Provide the [x, y] coordinate of the cell's center where the given text is located.  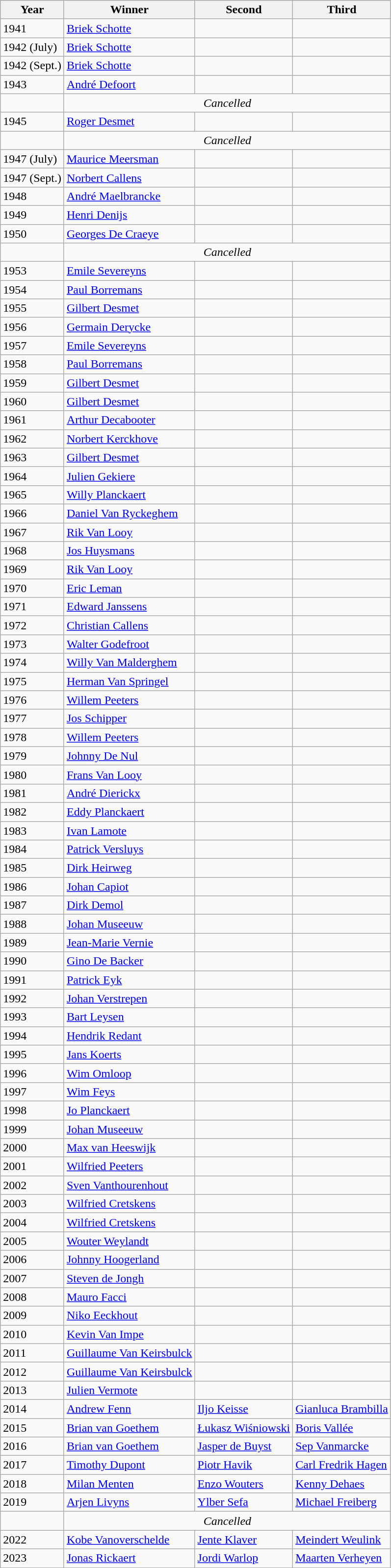
Norbert Callens [130, 177]
1984 [32, 849]
2005 [32, 1241]
1990 [32, 961]
1964 [32, 476]
Jordi Warlop [244, 1558]
1965 [32, 495]
2011 [32, 1353]
Jente Klaver [244, 1540]
Norbert Kerckhove [130, 439]
2007 [32, 1278]
1950 [32, 234]
1969 [32, 570]
2009 [32, 1316]
Daniel Van Ryckeghem [130, 513]
Steven de Jongh [130, 1278]
1998 [32, 1110]
Jos Schipper [130, 719]
1980 [32, 774]
Niko Eeckhout [130, 1316]
Dirk Heirweg [130, 868]
2013 [32, 1390]
Gianluca Brambilla [342, 1409]
Georges De Craeye [130, 234]
Johnny De Nul [130, 756]
1978 [32, 737]
Łukasz Wiśniowski [244, 1428]
Year [32, 10]
Wilfried Peeters [130, 1167]
1947 (Sept.) [32, 177]
Herman Van Springel [130, 681]
2022 [32, 1540]
2014 [32, 1409]
1993 [32, 1017]
Wim Omloop [130, 1073]
Third [342, 10]
Henri Denijs [130, 215]
Michael Freiberg [342, 1502]
Julien Vermote [130, 1390]
Iljo Keisse [244, 1409]
1958 [32, 364]
1945 [32, 122]
1995 [32, 1054]
Roger Desmet [130, 122]
Eddy Planckaert [130, 812]
2019 [32, 1502]
1956 [32, 327]
Ylber Sefa [244, 1502]
1954 [32, 290]
2002 [32, 1185]
1997 [32, 1092]
Kevin Van Impe [130, 1334]
Willy Planckaert [130, 495]
Edward Janssens [130, 607]
1973 [32, 644]
Jos Huysmans [130, 551]
1974 [32, 663]
1961 [32, 420]
1953 [32, 271]
1942 (Sept.) [32, 66]
1960 [32, 401]
Timothy Dupont [130, 1465]
Johan Capiot [130, 887]
2006 [32, 1260]
1949 [32, 215]
Frans Van Looy [130, 774]
Wim Feys [130, 1092]
1947 (July) [32, 159]
2010 [32, 1334]
Maarten Verheyen [342, 1558]
1970 [32, 588]
2000 [32, 1148]
Enzo Wouters [244, 1484]
1996 [32, 1073]
2015 [32, 1428]
2001 [32, 1167]
1987 [32, 905]
1982 [32, 812]
Maurice Meersman [130, 159]
1975 [32, 681]
Germain Derycke [130, 327]
1985 [32, 868]
1986 [32, 887]
1967 [32, 532]
Jans Koerts [130, 1054]
Hendrik Redant [130, 1036]
Johnny Hoogerland [130, 1260]
1999 [32, 1129]
1955 [32, 308]
Milan Menten [130, 1484]
2008 [32, 1297]
1989 [32, 943]
Kobe Vanoverschelde [130, 1540]
Jasper de Buyst [244, 1446]
1992 [32, 998]
Julien Gekiere [130, 476]
André Dierickx [130, 793]
2016 [32, 1446]
2023 [32, 1558]
1983 [32, 831]
1979 [32, 756]
1977 [32, 719]
Meindert Weulink [342, 1540]
Boris Vallée [342, 1428]
Jean-Marie Vernie [130, 943]
Dirk Demol [130, 905]
Patrick Versluys [130, 849]
Ivan Lamote [130, 831]
Arjen Livyns [130, 1502]
2012 [32, 1371]
1959 [32, 383]
Arthur Decabooter [130, 420]
André Defoort [130, 84]
Andrew Fenn [130, 1409]
1957 [32, 346]
1971 [32, 607]
1948 [32, 196]
Wouter Weylandt [130, 1241]
Carl Fredrik Hagen [342, 1465]
Kenny Dehaes [342, 1484]
Mauro Facci [130, 1297]
1942 (July) [32, 47]
1972 [32, 625]
Sep Vanmarcke [342, 1446]
1988 [32, 924]
1968 [32, 551]
Jonas Rickaert [130, 1558]
2018 [32, 1484]
Patrick Eyk [130, 980]
Johan Verstrepen [130, 998]
1941 [32, 28]
Second [244, 10]
1991 [32, 980]
Eric Leman [130, 588]
1981 [32, 793]
Bart Leysen [130, 1017]
2017 [32, 1465]
Piotr Havik [244, 1465]
Jo Planckaert [130, 1110]
2004 [32, 1222]
Christian Callens [130, 625]
Walter Godefroot [130, 644]
2003 [32, 1204]
1966 [32, 513]
Willy Van Malderghem [130, 663]
1963 [32, 457]
Winner [130, 10]
André Maelbrancke [130, 196]
1994 [32, 1036]
Gino De Backer [130, 961]
1943 [32, 84]
Max van Heeswijk [130, 1148]
1962 [32, 439]
Sven Vanthourenhout [130, 1185]
1976 [32, 700]
